Detect which cell encompasses the target text, then output its (x, y) center coordinate. 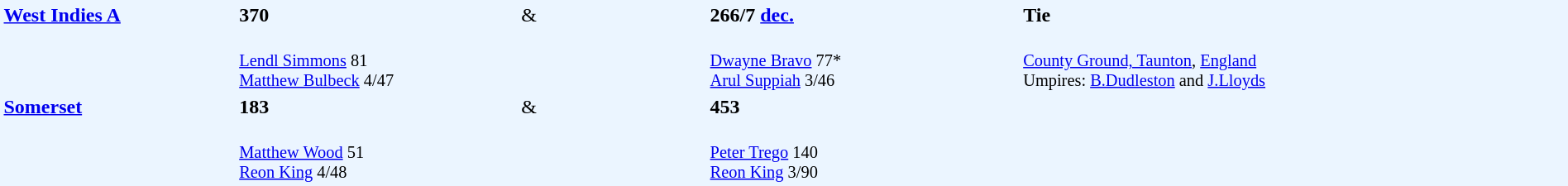
370 (378, 15)
Matthew Wood 51 Reon King 4/48 (378, 152)
453 (864, 107)
Dwayne Bravo 77* Arul Suppiah 3/46 (864, 61)
County Ground, Taunton, England Umpires: B.Dudleston and J.Lloyds (1293, 107)
Somerset (119, 139)
183 (378, 107)
West Indies A (119, 47)
Peter Trego 140 Reon King 3/90 (864, 152)
266/7 dec. (864, 15)
Lendl Simmons 81 Matthew Bulbeck 4/47 (378, 61)
Tie (1293, 15)
